For the text-containing cell, return its midpoint in [X, Y] coordinate format. 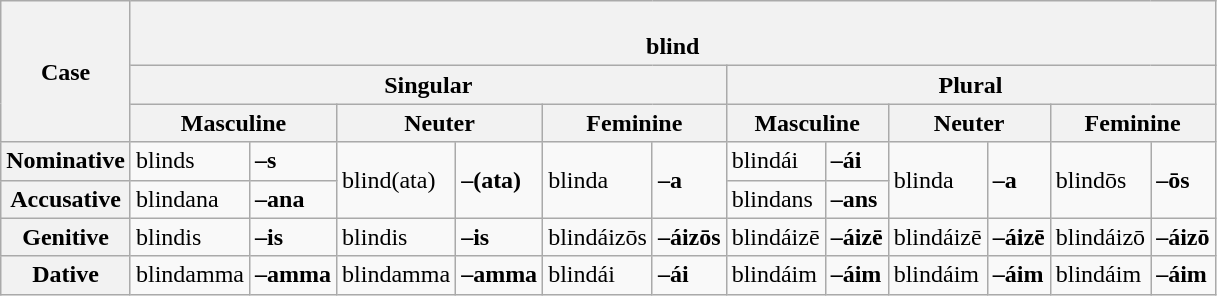
Genitive [66, 237]
–s [294, 161]
Singular [428, 85]
Nominative [66, 161]
Plural [970, 85]
blindáizō [1100, 237]
blind [672, 34]
–áizōs [689, 237]
blind(ata) [396, 180]
Case [66, 72]
blindáizōs [598, 237]
–ōs [1183, 180]
Dative [66, 275]
blindōs [1100, 180]
Accusative [66, 199]
blindana [190, 199]
–(ata) [500, 180]
–ana [294, 199]
–ans [856, 199]
blinds [190, 161]
blindans [776, 199]
–áizō [1183, 237]
